Locate the cell with the specified text and output its (x, y) center coordinate. 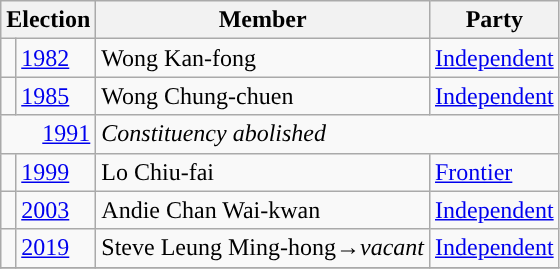
Election (48, 20)
Wong Chung-chuen (263, 96)
Constituency abolished (328, 134)
Andie Chan Wai-kwan (263, 210)
Lo Chiu-fai (263, 172)
Party (494, 20)
Frontier (494, 172)
1999 (56, 172)
Steve Leung Ming-hong→vacant (263, 248)
1985 (56, 96)
2019 (56, 248)
2003 (56, 210)
Member (263, 20)
Wong Kan-fong (263, 58)
1982 (56, 58)
1991 (48, 134)
